Find where the given text appears and provide that cell's center as [X, Y] coordinate. 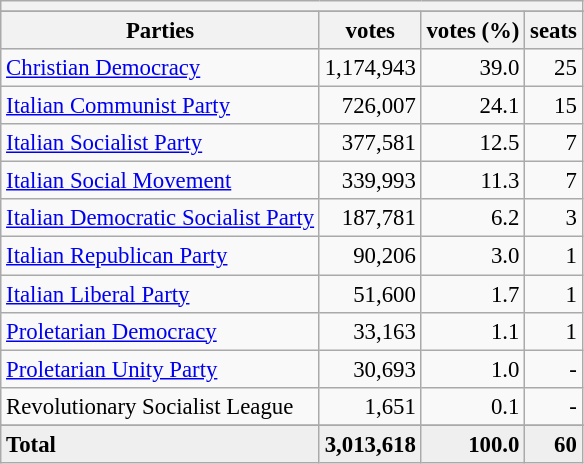
15 [554, 106]
12.5 [473, 143]
1.7 [473, 294]
Total [160, 444]
Revolutionary Socialist League [160, 406]
6.2 [473, 219]
100.0 [473, 444]
votes [370, 31]
Italian Democratic Socialist Party [160, 219]
Christian Democracy [160, 68]
1.1 [473, 331]
726,007 [370, 106]
33,163 [370, 331]
11.3 [473, 181]
25 [554, 68]
90,206 [370, 256]
30,693 [370, 369]
1.0 [473, 369]
Proletarian Unity Party [160, 369]
377,581 [370, 143]
votes (%) [473, 31]
Italian Communist Party [160, 106]
Proletarian Democracy [160, 331]
Italian Socialist Party [160, 143]
Italian Liberal Party [160, 294]
seats [554, 31]
1,651 [370, 406]
Parties [160, 31]
24.1 [473, 106]
3.0 [473, 256]
Italian Republican Party [160, 256]
60 [554, 444]
1,174,943 [370, 68]
339,993 [370, 181]
3 [554, 219]
3,013,618 [370, 444]
51,600 [370, 294]
Italian Social Movement [160, 181]
0.1 [473, 406]
187,781 [370, 219]
39.0 [473, 68]
